Locate the cell with the specified text and output its [X, Y] center coordinate. 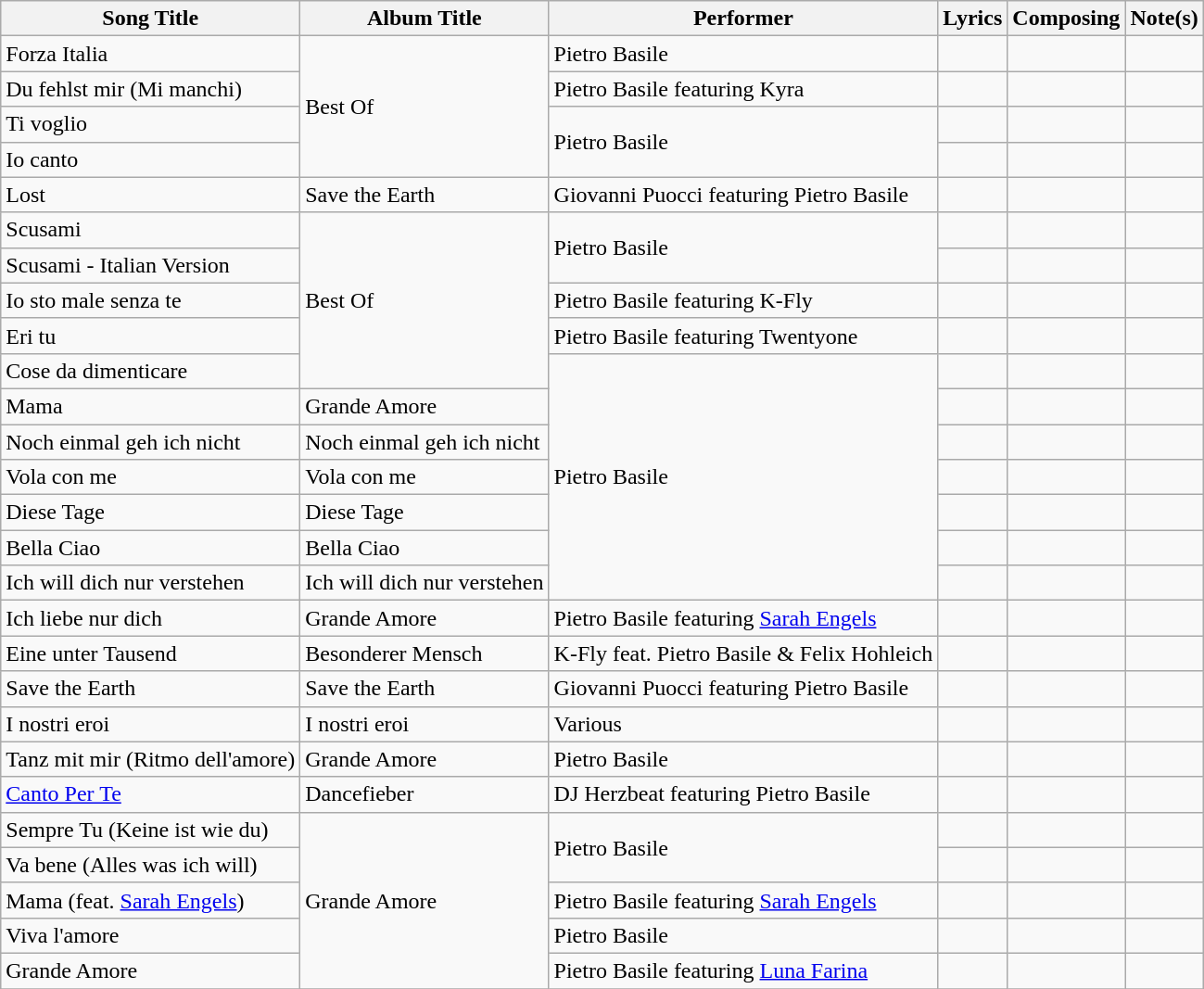
Pietro Basile featuring Twentyone [743, 336]
K-Fly feat. Pietro Basile & Felix Hohleich [743, 653]
Scusami [150, 230]
Va bene (Alles was ich will) [150, 865]
Composing [1066, 19]
Forza Italia [150, 54]
Du fehlst mir (Mi manchi) [150, 89]
Song Title [150, 19]
Viva l'amore [150, 935]
Album Title [425, 19]
Sempre Tu (Keine ist wie du) [150, 830]
Eine unter Tausend [150, 653]
Besonderer Mensch [425, 653]
Ich liebe nur dich [150, 618]
DJ Herzbeat featuring Pietro Basile [743, 794]
Performer [743, 19]
Mama [150, 406]
Scusami - Italian Version [150, 265]
Pietro Basile featuring K-Fly [743, 300]
Io canto [150, 159]
Cose da dimenticare [150, 371]
Various [743, 724]
Pietro Basile featuring Kyra [743, 89]
Canto Per Te [150, 794]
Lyrics [973, 19]
Tanz mit mir (Ritmo dell'amore) [150, 759]
Ti voglio [150, 124]
Lost [150, 195]
Note(s) [1164, 19]
Eri tu [150, 336]
Mama (feat. Sarah Engels) [150, 900]
Dancefieber [425, 794]
Io sto male senza te [150, 300]
Pietro Basile featuring Luna Farina [743, 970]
